Output the [X, Y] coordinate of the center of the cell containing the given text.  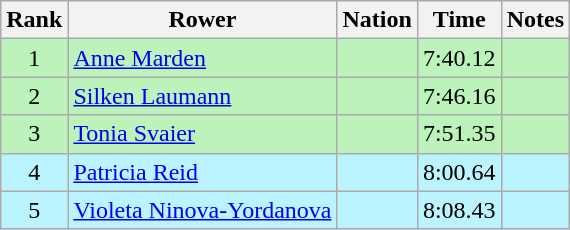
7:40.12 [459, 58]
Time [459, 20]
8:00.64 [459, 172]
4 [34, 172]
Nation [377, 20]
Notes [535, 20]
3 [34, 134]
8:08.43 [459, 210]
Patricia Reid [202, 172]
7:46.16 [459, 96]
Tonia Svaier [202, 134]
1 [34, 58]
5 [34, 210]
Silken Laumann [202, 96]
Rower [202, 20]
7:51.35 [459, 134]
2 [34, 96]
Violeta Ninova-Yordanova [202, 210]
Rank [34, 20]
Anne Marden [202, 58]
